Pinpoint the cell where the given text exists, returning its (x, y) midpoint coordinate. 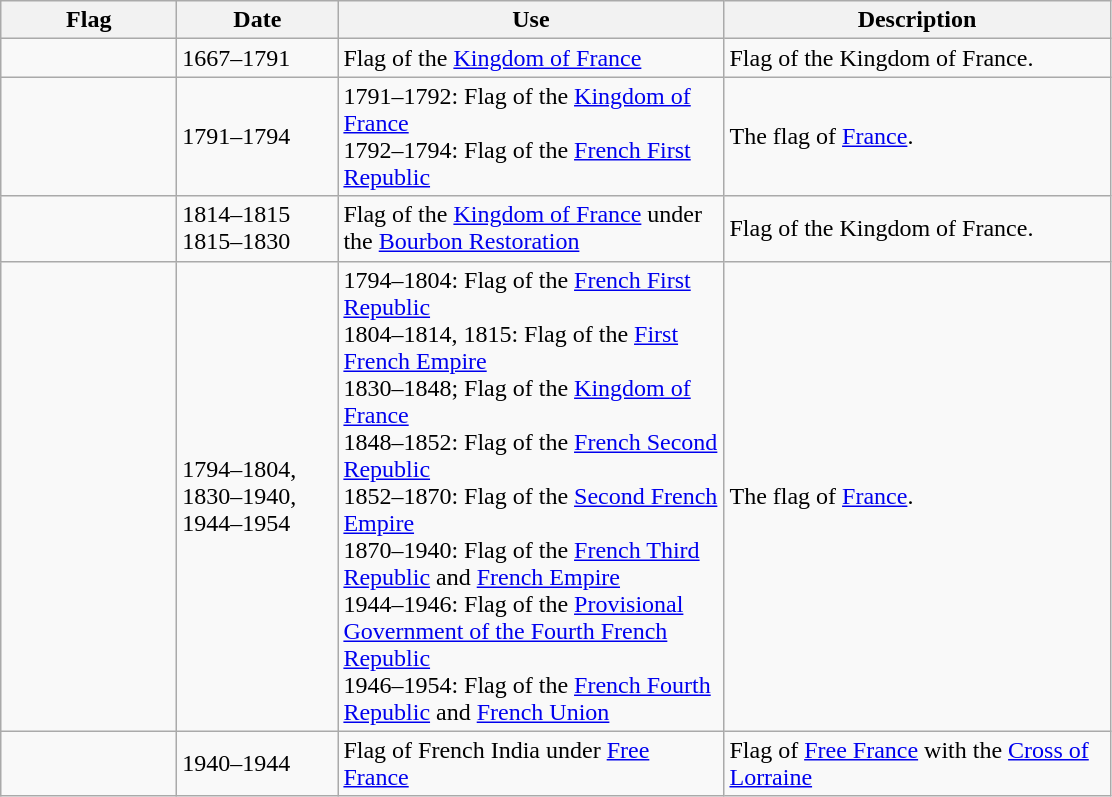
Flag of the Kingdom of France under the Bourbon Restoration (531, 228)
1940–1944 (258, 764)
Date (258, 20)
Description (917, 20)
Flag of French India under Free France (531, 764)
1667–1791 (258, 58)
1791–1794 (258, 136)
1791–1792: Flag of the Kingdom of France 1792–1794: Flag of the French First Republic (531, 136)
1794–1804, 1830–1940, 1944–1954 (258, 496)
Flag of the Kingdom of France (531, 58)
Flag of Free France with the Cross of Lorraine (917, 764)
Use (531, 20)
Flag (89, 20)
1814–18151815–1830 (258, 228)
